Provide the [X, Y] coordinate of the cell's center where the given text is located.  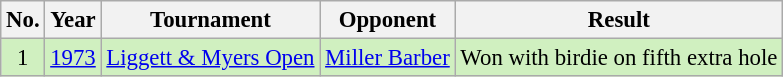
No. [23, 20]
1 [23, 58]
1973 [73, 58]
Miller Barber [388, 58]
Opponent [388, 20]
Tournament [210, 20]
Won with birdie on fifth extra hole [619, 58]
Liggett & Myers Open [210, 58]
Year [73, 20]
Result [619, 20]
